From the cell containing the given text, extract its center point as [x, y] coordinate. 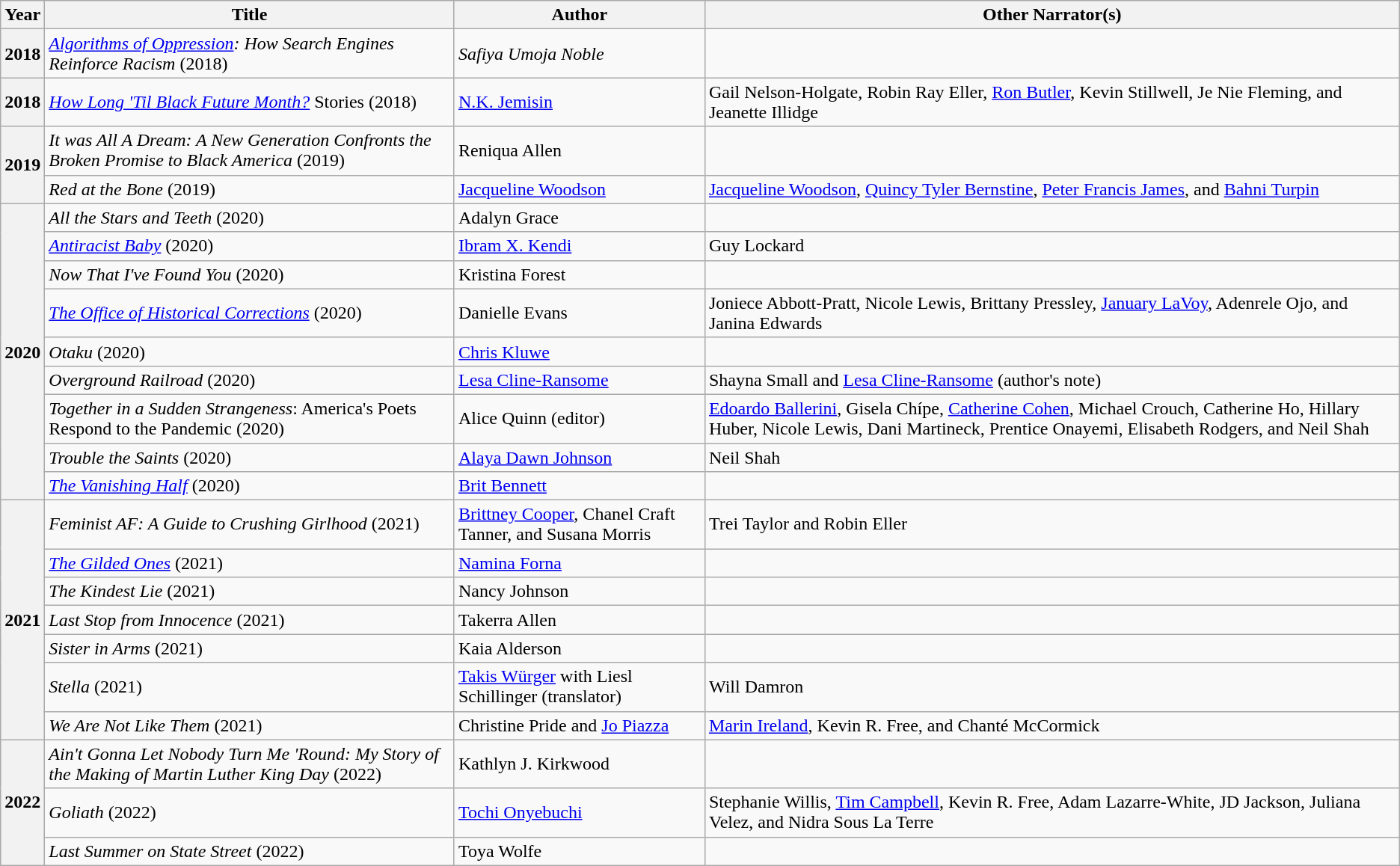
All the Stars and Teeth (2020) [250, 218]
Alaya Dawn Johnson [579, 457]
Jacqueline Woodson, Quincy Tyler Bernstine, Peter Francis James, and Bahni Turpin [1051, 189]
Safiya Umoja Noble [579, 54]
Title [250, 15]
Other Narrator(s) [1051, 15]
We Are Not Like Them (2021) [250, 725]
Now That I've Found You (2020) [250, 274]
2022 [22, 802]
Goliath (2022) [250, 812]
Chris Kluwe [579, 351]
Kathlyn J. Kirkwood [579, 764]
Feminist AF: A Guide to Crushing Girlhood (2021) [250, 525]
The Office of Historical Corrections (2020) [250, 313]
Year [22, 15]
Christine Pride and Jo Piazza [579, 725]
Takis Würger with Liesl Schillinger (translator) [579, 687]
Gail Nelson-Holgate, Robin Ray Eller, Ron Butler, Kevin Stillwell, Je Nie Fleming, and Jeanette Illidge [1051, 102]
The Vanishing Half (2020) [250, 486]
Kaia Alderson [579, 648]
Tochi Onyebuchi [579, 812]
Jacqueline Woodson [579, 189]
Brit Bennett [579, 486]
Lesa Cline-Ransome [579, 380]
Ibram X. Kendi [579, 246]
It was All A Dream: A New Generation Confronts the Broken Promise to Black America (2019) [250, 151]
Guy Lockard [1051, 246]
The Kindest Lie (2021) [250, 592]
N.K. Jemisin [579, 102]
Together in a Sudden Strangeness: America's Poets Respond to the Pandemic (2020) [250, 419]
Trouble the Saints (2020) [250, 457]
Red at the Bone (2019) [250, 189]
Kristina Forest [579, 274]
Shayna Small and Lesa Cline-Ransome (author's note) [1051, 380]
Reniqua Allen [579, 151]
2021 [22, 620]
The Gilded Ones (2021) [250, 563]
Last Summer on State Street (2022) [250, 851]
Stella (2021) [250, 687]
Author [579, 15]
Namina Forna [579, 563]
Stephanie Willis, Tim Campbell, Kevin R. Free, Adam Lazarre-White, JD Jackson, Juliana Velez, and Nidra Sous La Terre [1051, 812]
Danielle Evans [579, 313]
Antiracist Baby (2020) [250, 246]
How Long 'Til Black Future Month? Stories (2018) [250, 102]
Toya Wolfe [579, 851]
Otaku (2020) [250, 351]
Overground Railroad (2020) [250, 380]
Brittney Cooper, Chanel Craft Tanner, and Susana Morris [579, 525]
Neil Shah [1051, 457]
Marin Ireland, Kevin R. Free, and Chanté McCormick [1051, 725]
2019 [22, 165]
Last Stop from Innocence (2021) [250, 620]
2020 [22, 351]
Adalyn Grace [579, 218]
Nancy Johnson [579, 592]
Takerra Allen [579, 620]
Will Damron [1051, 687]
Joniece Abbott-Pratt, Nicole Lewis, Brittany Pressley, January LaVoy, Adenrele Ojo, and Janina Edwards [1051, 313]
Alice Quinn (editor) [579, 419]
Trei Taylor and Robin Eller [1051, 525]
Algorithms of Oppression: How Search Engines Reinforce Racism (2018) [250, 54]
Ain't Gonna Let Nobody Turn Me 'Round: My Story of the Making of Martin Luther King Day (2022) [250, 764]
Sister in Arms (2021) [250, 648]
